Detect which cell encompasses the target text, then output its (X, Y) center coordinate. 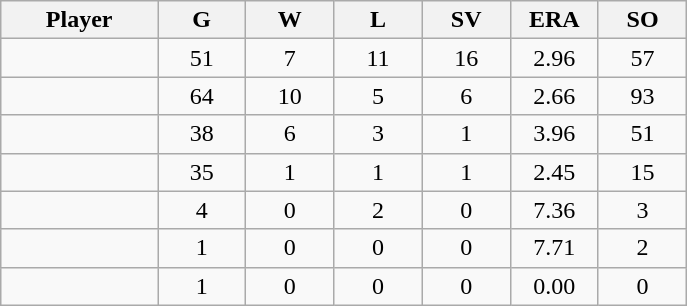
57 (642, 58)
5 (378, 96)
2.96 (554, 58)
38 (202, 134)
93 (642, 96)
G (202, 20)
10 (290, 96)
3.96 (554, 134)
64 (202, 96)
L (378, 20)
35 (202, 172)
4 (202, 210)
2.66 (554, 96)
7.36 (554, 210)
7.71 (554, 248)
16 (466, 58)
SO (642, 20)
2.45 (554, 172)
W (290, 20)
ERA (554, 20)
15 (642, 172)
SV (466, 20)
0.00 (554, 286)
11 (378, 58)
7 (290, 58)
Player (80, 20)
